Scan for the cell matching the given text and deliver its (x, y) coordinate at center. 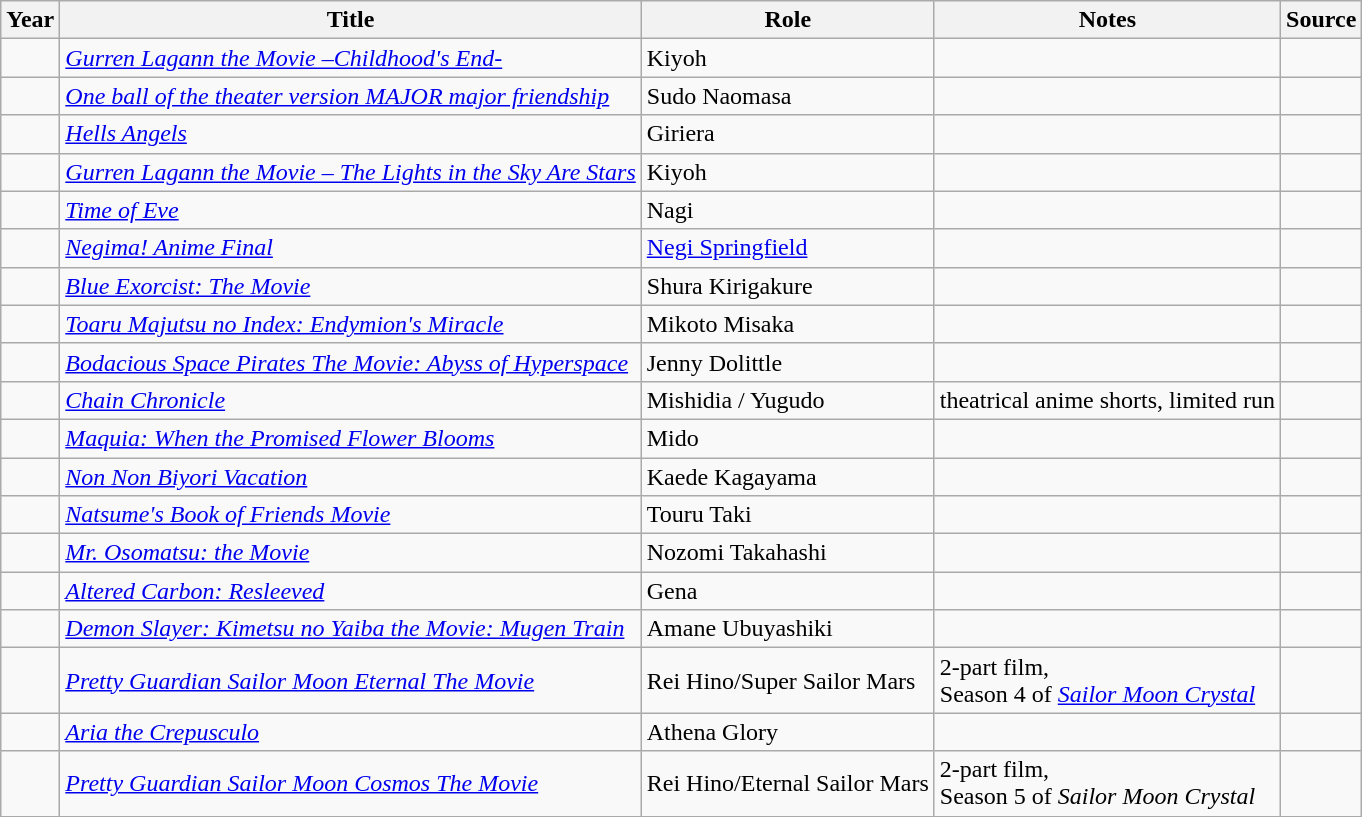
Rei Hino/Eternal Sailor Mars (788, 784)
Giriera (788, 134)
Rei Hino/Super Sailor Mars (788, 680)
One ball of the theater version MAJOR major friendship (350, 96)
Source (1322, 20)
Hells Angels (350, 134)
Mikoto Misaka (788, 324)
Title (350, 20)
Nagi (788, 210)
theatrical anime shorts, limited run (1107, 400)
Altered Carbon: Resleeved (350, 591)
Blue Exorcist: The Movie (350, 286)
Maquia: When the Promised Flower Blooms (350, 438)
Athena Glory (788, 732)
Gena (788, 591)
Jenny Dolittle (788, 362)
Sudo Naomasa (788, 96)
2-part film,Season 5 of Sailor Moon Crystal (1107, 784)
Role (788, 20)
Aria the Crepusculo (350, 732)
Touru Taki (788, 515)
Mido (788, 438)
Time of Eve (350, 210)
Amane Ubuyashiki (788, 629)
Mr. Osomatsu: the Movie (350, 553)
Pretty Guardian Sailor Moon Eternal The Movie (350, 680)
Pretty Guardian Sailor Moon Cosmos The Movie (350, 784)
Year (30, 20)
Negi Springfield (788, 248)
Gurren Lagann the Movie – The Lights in the Sky Are Stars (350, 172)
Chain Chronicle (350, 400)
Negima! Anime Final (350, 248)
Mishidia / Yugudo (788, 400)
Natsume's Book of Friends Movie (350, 515)
2-part film,Season 4 of Sailor Moon Crystal (1107, 680)
Toaru Majutsu no Index: Endymion's Miracle (350, 324)
Bodacious Space Pirates The Movie: Abyss of Hyperspace (350, 362)
Notes (1107, 20)
Demon Slayer: Kimetsu no Yaiba the Movie: Mugen Train (350, 629)
Shura Kirigakure (788, 286)
Non Non Biyori Vacation (350, 477)
Nozomi Takahashi (788, 553)
Gurren Lagann the Movie –Childhood's End- (350, 58)
Kaede Kagayama (788, 477)
